Locate the cell with the specified text and output its (x, y) center coordinate. 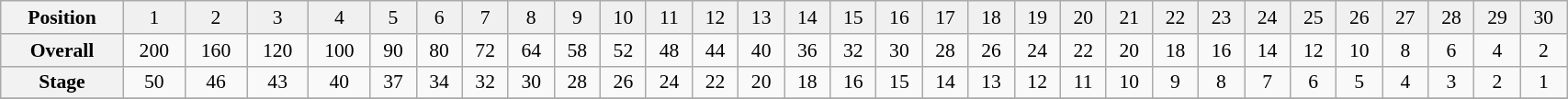
46 (215, 82)
160 (215, 50)
Stage (62, 82)
100 (340, 50)
120 (277, 50)
64 (531, 50)
48 (669, 50)
44 (716, 50)
36 (807, 50)
Position (62, 17)
21 (1129, 17)
25 (1314, 17)
52 (623, 50)
19 (1037, 17)
50 (154, 82)
58 (577, 50)
34 (439, 82)
90 (393, 50)
29 (1497, 17)
27 (1405, 17)
200 (154, 50)
17 (945, 17)
72 (485, 50)
37 (393, 82)
Overall (62, 50)
43 (277, 82)
23 (1221, 17)
80 (439, 50)
